Return [X, Y] of the center of cell containing provided text 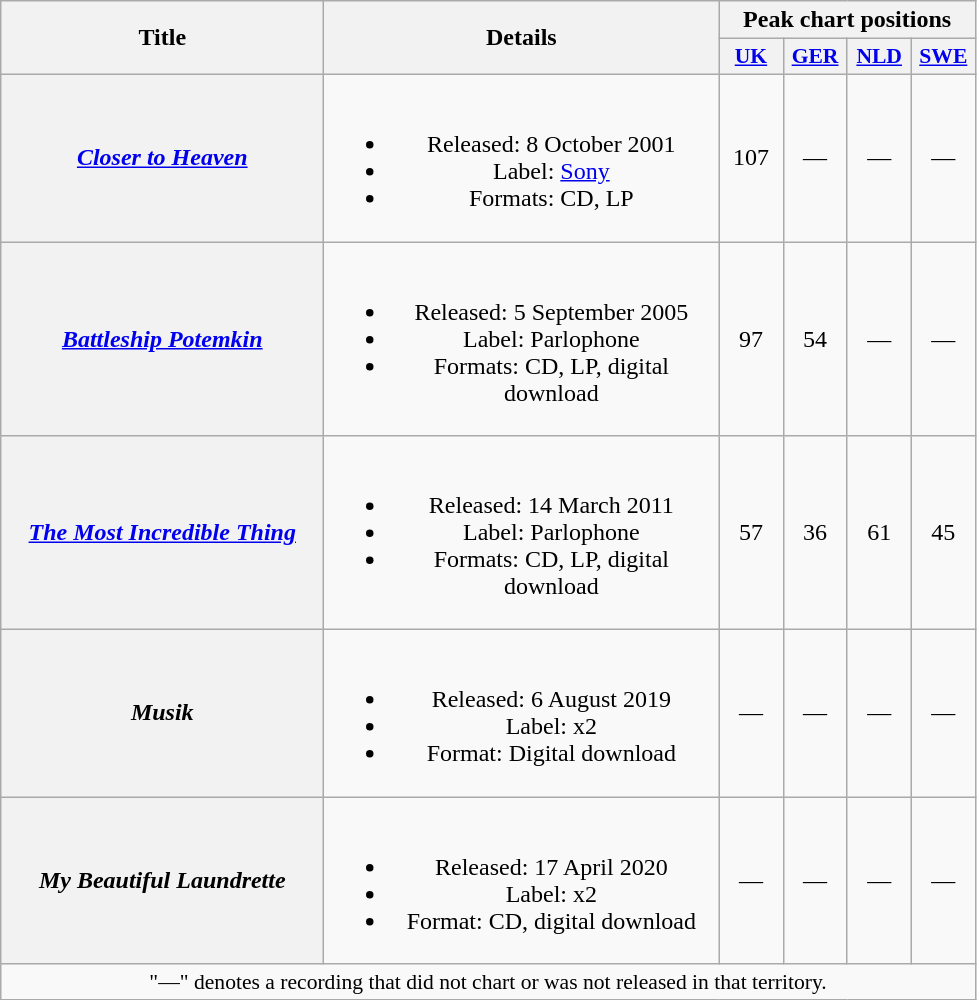
NLD [879, 57]
Released: 14 March 2011Label: ParlophoneFormats: CD, LP, digital download [522, 533]
The Most Incredible Thing [162, 533]
Released: 6 August 2019Label: x2Format: Digital download [522, 714]
Released: 5 September 2005Label: ParlophoneFormats: CD, LP, digital download [522, 339]
SWE [943, 57]
Battleship Potemkin [162, 339]
45 [943, 533]
Musik [162, 714]
57 [751, 533]
GER [815, 57]
97 [751, 339]
UK [751, 57]
Details [522, 38]
My Beautiful Laundrette [162, 880]
61 [879, 533]
36 [815, 533]
Peak chart positions [847, 20]
54 [815, 339]
Released: 17 April 2020Label: x2Format: CD, digital download [522, 880]
Title [162, 38]
107 [751, 158]
"—" denotes a recording that did not chart or was not released in that territory. [488, 982]
Closer to Heaven [162, 158]
Released: 8 October 2001Label: SonyFormats: CD, LP [522, 158]
